Find where the given text appears and provide that cell's center as (x, y) coordinate. 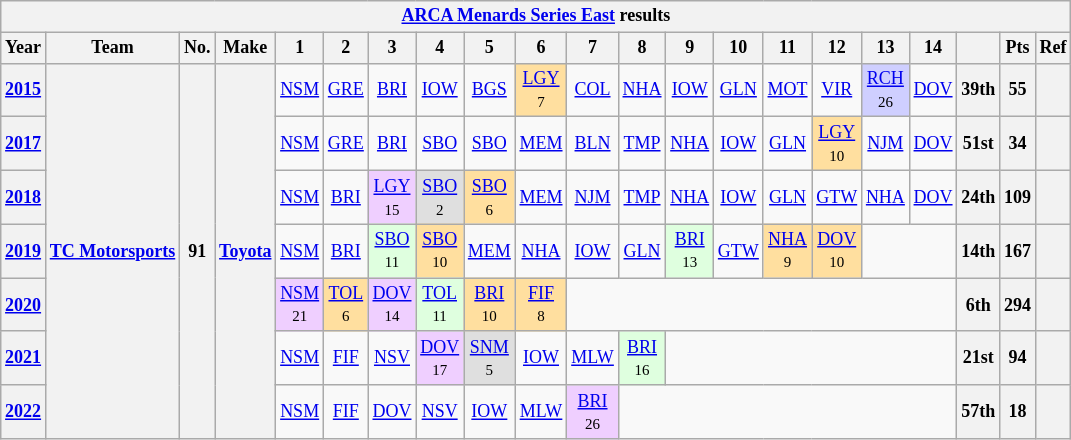
Year (24, 48)
Team (112, 48)
ARCA Menards Series East results (536, 16)
BGS (490, 90)
SBO10 (440, 251)
109 (1018, 197)
57th (978, 412)
55 (1018, 90)
4 (440, 48)
2 (346, 48)
2019 (24, 251)
3 (392, 48)
167 (1018, 251)
11 (788, 48)
FIF8 (541, 305)
51st (978, 144)
DOV17 (440, 358)
2022 (24, 412)
14 (933, 48)
Make (246, 48)
2017 (24, 144)
34 (1018, 144)
5 (490, 48)
DOV14 (392, 305)
COL (592, 90)
TC Motorsports (112, 251)
10 (739, 48)
6 (541, 48)
NSM21 (300, 305)
2015 (24, 90)
13 (886, 48)
24th (978, 197)
9 (690, 48)
39th (978, 90)
6th (978, 305)
1 (300, 48)
12 (837, 48)
14th (978, 251)
SBO11 (392, 251)
BRI26 (592, 412)
DOV10 (837, 251)
2021 (24, 358)
SBO2 (440, 197)
SNM5 (490, 358)
2018 (24, 197)
7 (592, 48)
LGY15 (392, 197)
VIR (837, 90)
91 (198, 251)
Toyota (246, 251)
294 (1018, 305)
No. (198, 48)
21st (978, 358)
RCH26 (886, 90)
BRI10 (490, 305)
MOT (788, 90)
TOL11 (440, 305)
94 (1018, 358)
Ref (1053, 48)
LGY7 (541, 90)
BRI16 (642, 358)
SBO6 (490, 197)
TOL6 (346, 305)
NHA9 (788, 251)
LGY10 (837, 144)
18 (1018, 412)
8 (642, 48)
2020 (24, 305)
BLN (592, 144)
BRI13 (690, 251)
Pts (1018, 48)
